Find where the given text appears and provide that cell's center as (x, y) coordinate. 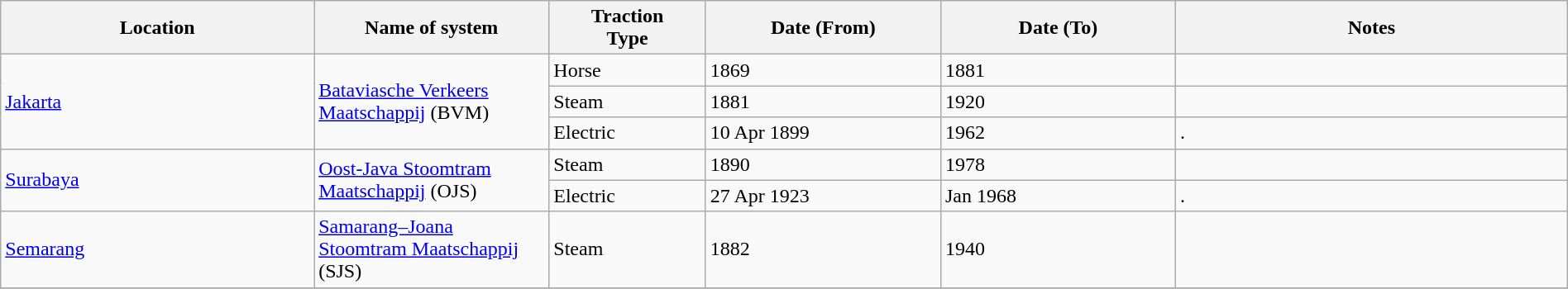
TractionType (627, 28)
Surabaya (157, 180)
Date (From) (823, 28)
1869 (823, 70)
Horse (627, 70)
Oost-Java Stoomtram Maatschappij (OJS) (432, 180)
1978 (1058, 164)
Name of system (432, 28)
Jakarta (157, 102)
1962 (1058, 133)
27 Apr 1923 (823, 196)
Date (To) (1058, 28)
1920 (1058, 102)
1890 (823, 164)
Location (157, 28)
Jan 1968 (1058, 196)
Samarang–Joana Stoomtram Maatschappij (SJS) (432, 249)
Semarang (157, 249)
1940 (1058, 249)
Bataviasche Verkeers Maatschappij (BVM) (432, 102)
Notes (1372, 28)
10 Apr 1899 (823, 133)
1882 (823, 249)
